Extract the [X, Y] coordinate from the center of the cell holding the provided text.  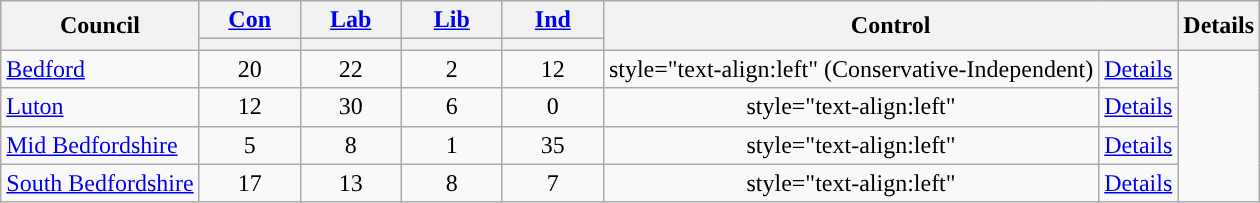
20 [250, 69]
Luton [100, 107]
Lab [350, 20]
Control [890, 26]
35 [552, 145]
7 [552, 183]
5 [250, 145]
South Bedfordshire [100, 183]
style="text-align:left" (Conservative-Independent) [850, 69]
1 [452, 145]
Bedford [100, 69]
Mid Bedfordshire [100, 145]
22 [350, 69]
30 [350, 107]
2 [452, 69]
Council [100, 26]
6 [452, 107]
17 [250, 183]
Lib [452, 20]
0 [552, 107]
Ind [552, 20]
Con [250, 20]
13 [350, 183]
